Return (X, Y) of the center of cell containing provided text 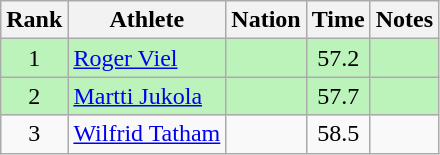
Athlete (147, 20)
Roger Viel (147, 58)
3 (34, 134)
Notes (404, 20)
Time (338, 20)
Martti Jukola (147, 96)
57.7 (338, 96)
1 (34, 58)
58.5 (338, 134)
2 (34, 96)
Nation (266, 20)
57.2 (338, 58)
Wilfrid Tatham (147, 134)
Rank (34, 20)
